Identify which cell holds the provided text, then report its [X, Y] central coordinate. 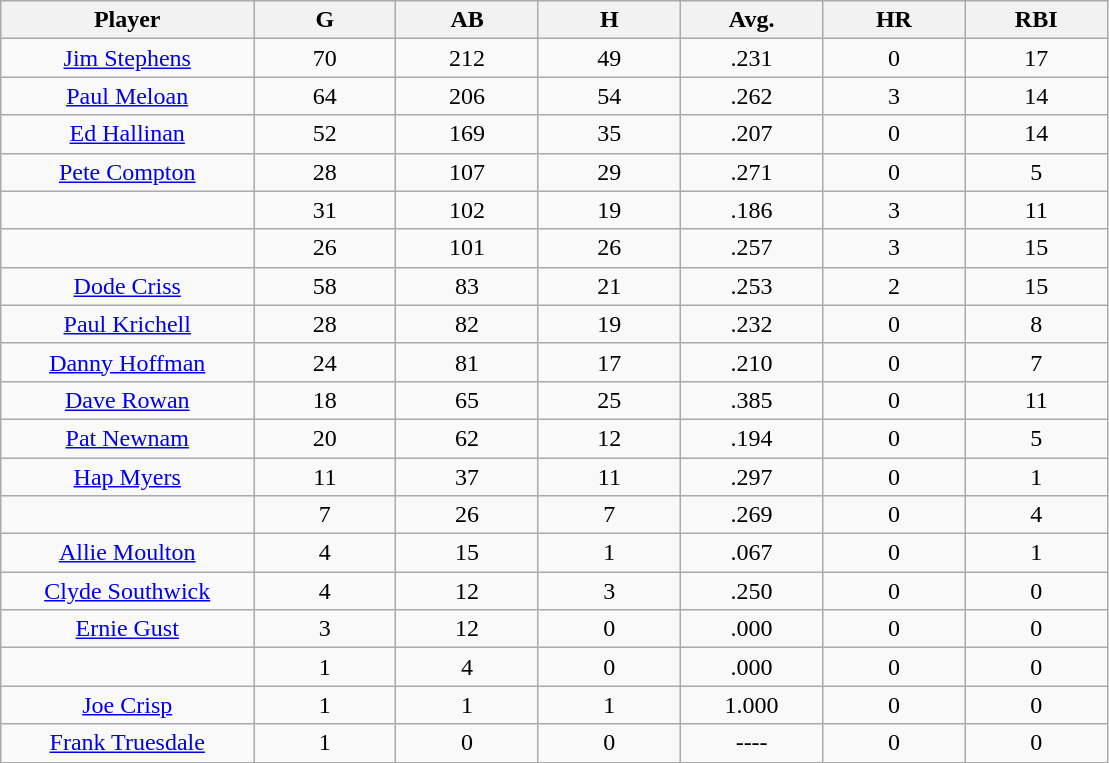
.210 [751, 362]
Dave Rowan [128, 400]
29 [609, 172]
1.000 [751, 705]
2 [894, 286]
62 [467, 438]
AB [467, 20]
.067 [751, 553]
49 [609, 58]
H [609, 20]
8 [1036, 324]
.253 [751, 286]
HR [894, 20]
169 [467, 134]
Allie Moulton [128, 553]
.257 [751, 248]
35 [609, 134]
82 [467, 324]
---- [751, 743]
52 [325, 134]
Clyde Southwick [128, 591]
Pat Newnam [128, 438]
107 [467, 172]
54 [609, 96]
.194 [751, 438]
Frank Truesdale [128, 743]
Jim Stephens [128, 58]
Joe Crisp [128, 705]
18 [325, 400]
212 [467, 58]
20 [325, 438]
.385 [751, 400]
31 [325, 210]
.271 [751, 172]
21 [609, 286]
70 [325, 58]
Pete Compton [128, 172]
.186 [751, 210]
Dode Criss [128, 286]
Player [128, 20]
25 [609, 400]
101 [467, 248]
Ed Hallinan [128, 134]
65 [467, 400]
.297 [751, 477]
206 [467, 96]
Hap Myers [128, 477]
37 [467, 477]
24 [325, 362]
G [325, 20]
.250 [751, 591]
.232 [751, 324]
Avg. [751, 20]
Paul Meloan [128, 96]
.231 [751, 58]
64 [325, 96]
Ernie Gust [128, 629]
58 [325, 286]
.207 [751, 134]
RBI [1036, 20]
.269 [751, 515]
Danny Hoffman [128, 362]
83 [467, 286]
81 [467, 362]
102 [467, 210]
Paul Krichell [128, 324]
.262 [751, 96]
